Provide the (x, y) coordinate of the cell's center where the given text is located.  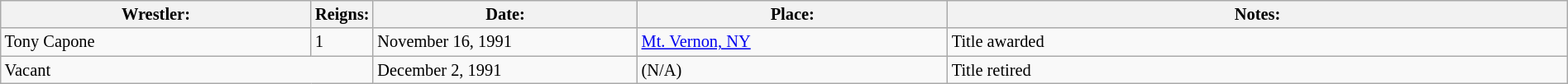
November 16, 1991 (504, 42)
Date: (504, 14)
Vacant (187, 70)
Tony Capone (155, 42)
Notes: (1257, 14)
(N/A) (792, 70)
Mt. Vernon, NY (792, 42)
1 (342, 42)
Title awarded (1257, 42)
Place: (792, 14)
Title retired (1257, 70)
Reigns: (342, 14)
Wrestler: (155, 14)
December 2, 1991 (504, 70)
